From the cell containing the given text, extract its center point as (X, Y) coordinate. 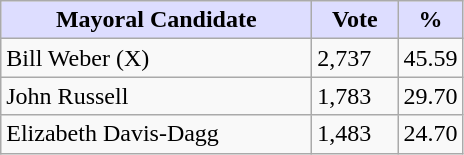
45.59 (430, 58)
29.70 (430, 96)
1,483 (355, 134)
2,737 (355, 58)
Bill Weber (X) (156, 58)
1,783 (355, 96)
Vote (355, 20)
% (430, 20)
John Russell (156, 96)
Elizabeth Davis-Dagg (156, 134)
Mayoral Candidate (156, 20)
24.70 (430, 134)
